Find where the given text appears and provide that cell's center as (x, y) coordinate. 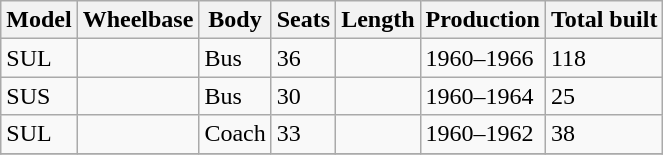
1960–1966 (482, 58)
118 (604, 58)
36 (303, 58)
1960–1964 (482, 96)
Total built (604, 20)
Coach (235, 134)
Production (482, 20)
25 (604, 96)
38 (604, 134)
1960–1962 (482, 134)
Seats (303, 20)
Body (235, 20)
33 (303, 134)
Model (39, 20)
SUS (39, 96)
Length (378, 20)
30 (303, 96)
Wheelbase (138, 20)
